Detect which cell encompasses the target text, then output its (x, y) center coordinate. 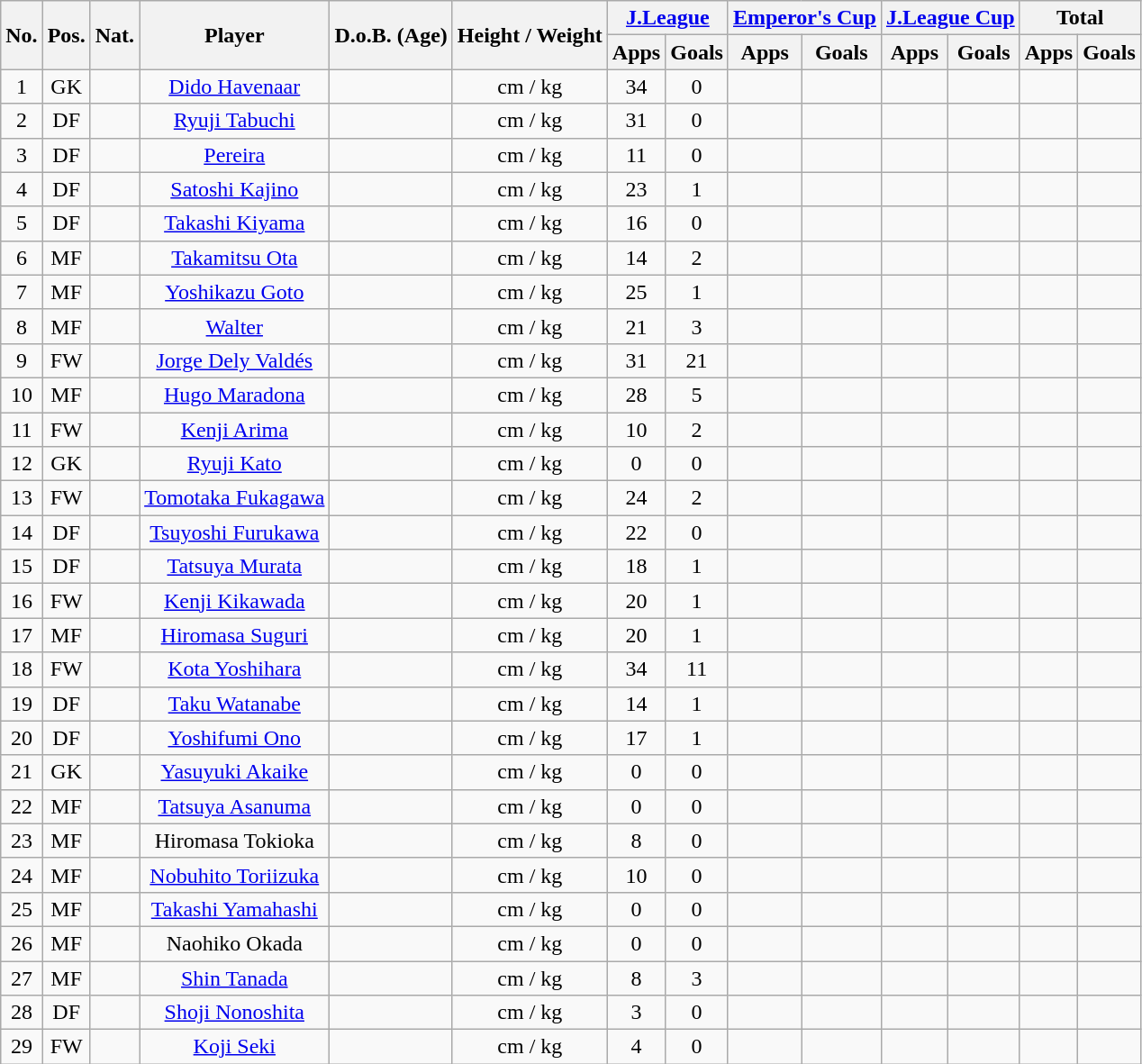
9 (22, 360)
Takashi Kiyama (234, 223)
Pos. (67, 35)
Koji Seki (234, 1047)
Ryuji Kato (234, 464)
Naohiko Okada (234, 943)
Player (234, 35)
Kenji Arima (234, 430)
Taku Watanabe (234, 704)
Walter (234, 326)
Nat. (114, 35)
7 (22, 292)
19 (22, 704)
Tatsuya Asanuma (234, 806)
Height / Weight (530, 35)
Satoshi Kajino (234, 189)
Pereira (234, 155)
D.o.B. (Age) (391, 35)
13 (22, 498)
Shoji Nonoshita (234, 1013)
Takamitsu Ota (234, 258)
Tatsuya Murata (234, 567)
26 (22, 943)
Ryuji Tabuchi (234, 121)
Jorge Dely Valdés (234, 360)
Tsuyoshi Furukawa (234, 532)
Dido Havenaar (234, 86)
Nobuhito Toriizuka (234, 875)
Yoshifumi Ono (234, 738)
6 (22, 258)
Total (1080, 18)
Hiromasa Tokioka (234, 841)
15 (22, 567)
29 (22, 1047)
12 (22, 464)
Hugo Maradona (234, 395)
27 (22, 978)
Kota Yoshihara (234, 669)
Emperor's Cup (804, 18)
Takashi Yamahashi (234, 909)
Yoshikazu Goto (234, 292)
J.League Cup (950, 18)
Shin Tanada (234, 978)
Kenji Kikawada (234, 601)
No. (22, 35)
Yasuyuki Akaike (234, 772)
Tomotaka Fukagawa (234, 498)
Hiromasa Suguri (234, 635)
J.League (667, 18)
